Scan for the cell matching the given text and deliver its (X, Y) coordinate at center. 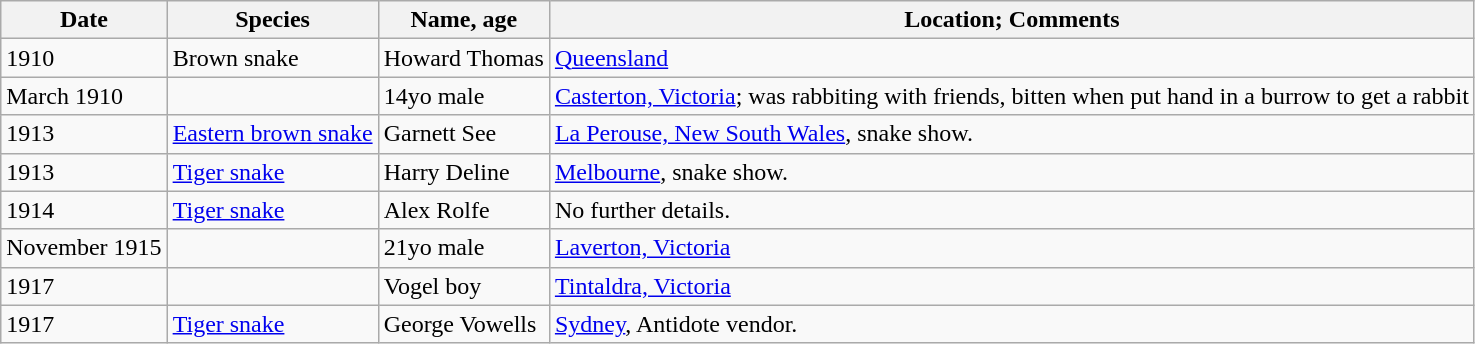
Location; Comments (1012, 20)
George Vowells (464, 324)
La Perouse, New South Wales, snake show. (1012, 134)
1910 (84, 58)
Sydney, Antidote vendor. (1012, 324)
Howard Thomas (464, 58)
Eastern brown snake (272, 134)
Brown snake (272, 58)
November 1915 (84, 248)
Tintaldra, Victoria (1012, 286)
Alex Rolfe (464, 210)
Harry Deline (464, 172)
Species (272, 20)
Name, age (464, 20)
14yo male (464, 96)
Garnett See (464, 134)
Laverton, Victoria (1012, 248)
Date (84, 20)
Casterton, Victoria; was rabbiting with friends, bitten when put hand in a burrow to get a rabbit (1012, 96)
No further details. (1012, 210)
1914 (84, 210)
March 1910 (84, 96)
21yo male (464, 248)
Melbourne, snake show. (1012, 172)
Queensland (1012, 58)
Vogel boy (464, 286)
